Extract the (x, y) coordinate from the center of the cell holding the provided text.  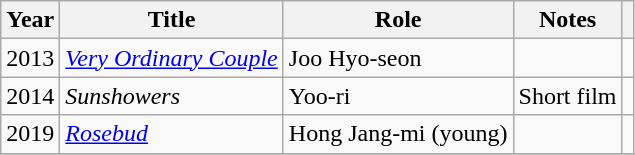
Role (398, 20)
Joo Hyo-seon (398, 58)
Short film (568, 96)
Very Ordinary Couple (172, 58)
2013 (30, 58)
Sunshowers (172, 96)
2014 (30, 96)
Title (172, 20)
Yoo-ri (398, 96)
Rosebud (172, 134)
Hong Jang-mi (young) (398, 134)
2019 (30, 134)
Year (30, 20)
Notes (568, 20)
